Find where the given text appears and provide that cell's center as (x, y) coordinate. 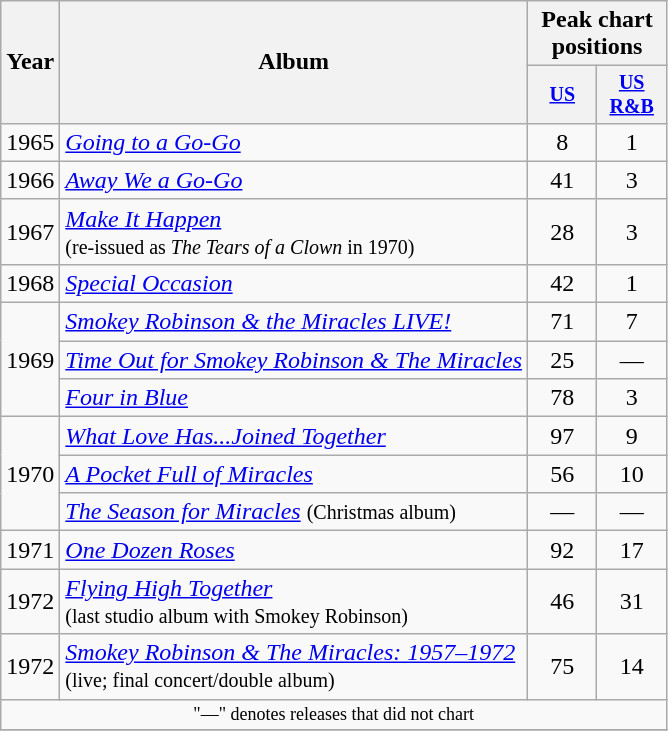
1968 (30, 283)
1965 (30, 142)
42 (562, 283)
97 (562, 436)
14 (632, 666)
75 (562, 666)
Smokey Robinson & The Miracles: 1957–1972 (live; final concert/double album) (294, 666)
78 (562, 398)
Four in Blue (294, 398)
Special Occasion (294, 283)
Make It Happen (re-issued as The Tears of a Clown in 1970) (294, 232)
92 (562, 550)
41 (562, 180)
8 (562, 142)
One Dozen Roses (294, 550)
Album (294, 62)
7 (632, 322)
1966 (30, 180)
US R&B (632, 94)
1967 (30, 232)
1969 (30, 360)
"—" denotes releases that did not chart (334, 714)
The Season for Miracles (Christmas album) (294, 512)
56 (562, 474)
31 (632, 602)
10 (632, 474)
46 (562, 602)
1971 (30, 550)
A Pocket Full of Miracles (294, 474)
Year (30, 62)
17 (632, 550)
Going to a Go-Go (294, 142)
US (562, 94)
25 (562, 360)
1970 (30, 474)
What Love Has...Joined Together (294, 436)
9 (632, 436)
Time Out for Smokey Robinson & The Miracles (294, 360)
Away We a Go-Go (294, 180)
71 (562, 322)
Smokey Robinson & the Miracles LIVE! (294, 322)
Flying High Together (last studio album with Smokey Robinson) (294, 602)
Peak chart positions (598, 34)
28 (562, 232)
